Return [X, Y] of the center of cell containing provided text 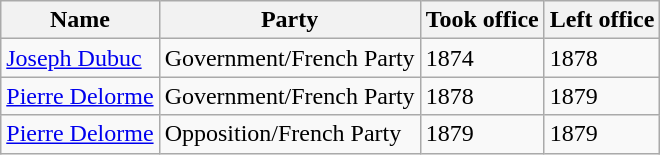
Left office [602, 20]
Party [290, 20]
Joseph Dubuc [80, 58]
Took office [482, 20]
1874 [482, 58]
Name [80, 20]
Opposition/French Party [290, 134]
